Output the (x, y) coordinate of the center of the cell containing the given text.  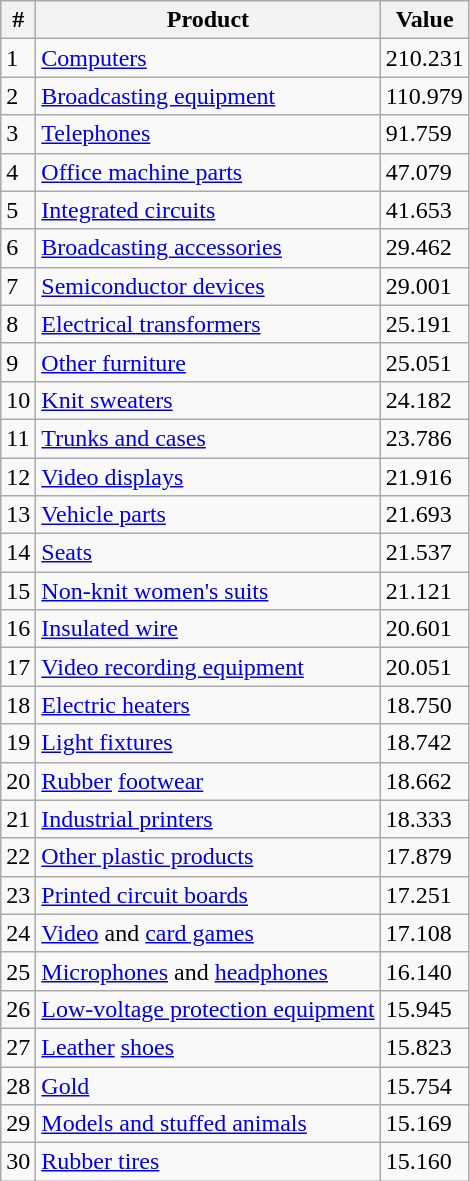
29.462 (424, 248)
25.051 (424, 362)
47.079 (424, 172)
25 (18, 971)
16 (18, 629)
Telephones (208, 134)
8 (18, 324)
Models and stuffed animals (208, 1124)
Industrial printers (208, 819)
Rubber tires (208, 1162)
Trunks and cases (208, 438)
20.051 (424, 667)
24 (18, 933)
Light fixtures (208, 743)
23.786 (424, 438)
30 (18, 1162)
26 (18, 1009)
29 (18, 1124)
Knit sweaters (208, 400)
Low-voltage protection equipment (208, 1009)
29.001 (424, 286)
Product (208, 20)
110.979 (424, 96)
Printed circuit boards (208, 895)
17.108 (424, 933)
Value (424, 20)
21.693 (424, 515)
21.121 (424, 591)
Leather shoes (208, 1047)
Electric heaters (208, 705)
Seats (208, 553)
# (18, 20)
Gold (208, 1085)
Non-knit women's suits (208, 591)
Other plastic products (208, 857)
15.945 (424, 1009)
Insulated wire (208, 629)
Video recording equipment (208, 667)
41.653 (424, 210)
Electrical transformers (208, 324)
17.251 (424, 895)
Broadcasting accessories (208, 248)
16.140 (424, 971)
21.916 (424, 477)
18.742 (424, 743)
Other furniture (208, 362)
18 (18, 705)
5 (18, 210)
Rubber footwear (208, 781)
Office machine parts (208, 172)
17.879 (424, 857)
6 (18, 248)
9 (18, 362)
22 (18, 857)
1 (18, 58)
18.333 (424, 819)
Broadcasting equipment (208, 96)
27 (18, 1047)
4 (18, 172)
15.823 (424, 1047)
Video displays (208, 477)
23 (18, 895)
11 (18, 438)
Integrated circuits (208, 210)
Microphones and headphones (208, 971)
91.759 (424, 134)
14 (18, 553)
28 (18, 1085)
15.754 (424, 1085)
19 (18, 743)
13 (18, 515)
17 (18, 667)
18.750 (424, 705)
25.191 (424, 324)
210.231 (424, 58)
Semiconductor devices (208, 286)
Computers (208, 58)
10 (18, 400)
21.537 (424, 553)
2 (18, 96)
15 (18, 591)
15.169 (424, 1124)
24.182 (424, 400)
18.662 (424, 781)
21 (18, 819)
3 (18, 134)
15.160 (424, 1162)
Vehicle parts (208, 515)
12 (18, 477)
Video and card games (208, 933)
7 (18, 286)
20 (18, 781)
20.601 (424, 629)
